Extract the (x, y) coordinate from the center of the cell holding the provided text.  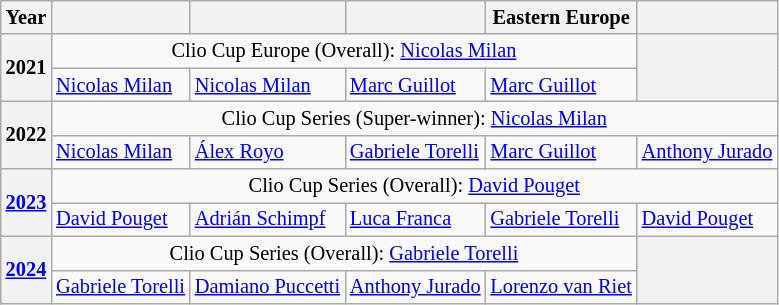
2022 (26, 134)
2024 (26, 270)
Damiano Puccetti (268, 287)
Adrián Schimpf (268, 219)
Luca Franca (415, 219)
Clio Cup Series (Overall): David Pouget (414, 186)
Eastern Europe (562, 17)
Álex Royo (268, 152)
2023 (26, 202)
Clio Cup Series (Super-winner): Nicolas Milan (414, 118)
Year (26, 17)
2021 (26, 68)
Lorenzo van Riet (562, 287)
Clio Cup Europe (Overall): Nicolas Milan (344, 51)
Clio Cup Series (Overall): Gabriele Torelli (344, 253)
